Extract the [X, Y] coordinate from the center of the cell holding the provided text.  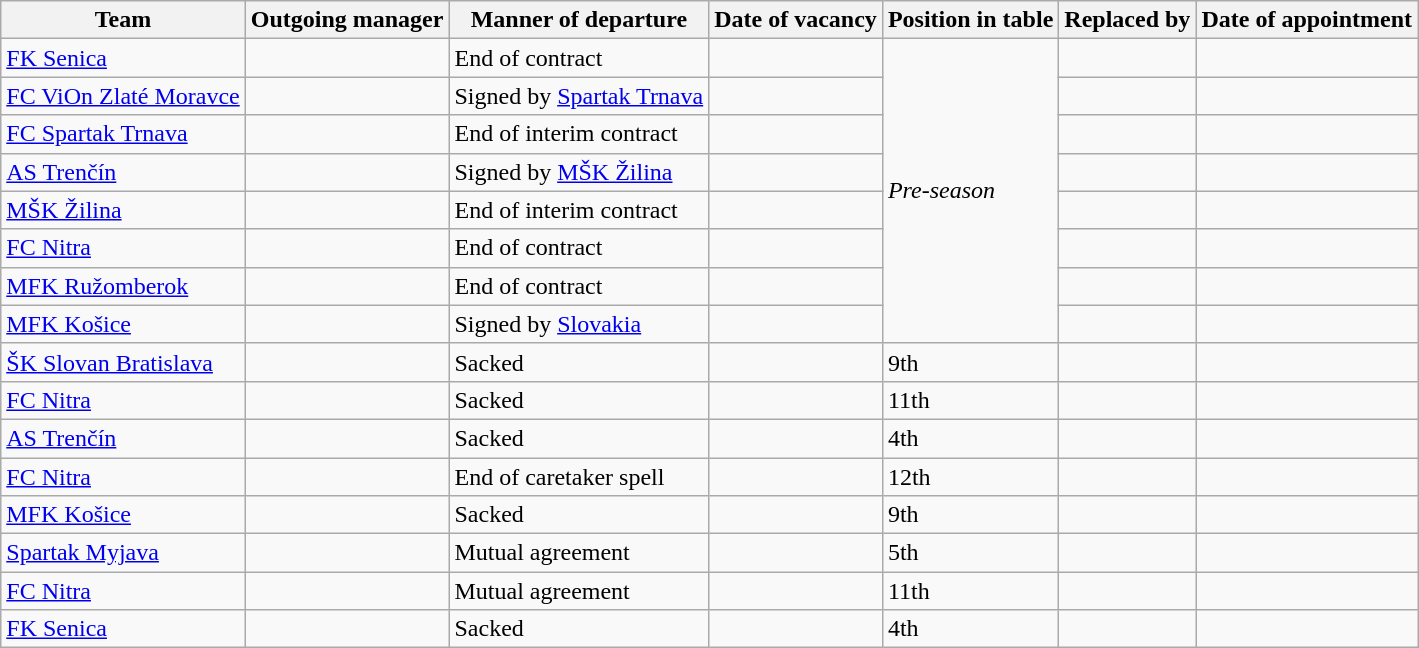
12th [970, 477]
Date of vacancy [796, 20]
MFK Ružomberok [123, 286]
FC ViOn Zlaté Moravce [123, 96]
Pre-season [970, 191]
End of caretaker spell [579, 477]
Position in table [970, 20]
Date of appointment [1307, 20]
Manner of departure [579, 20]
5th [970, 553]
Signed by MŠK Žilina [579, 172]
MŠK Žilina [123, 210]
FC Spartak Trnava [123, 134]
Replaced by [1128, 20]
Outgoing manager [347, 20]
Team [123, 20]
Spartak Myjava [123, 553]
ŠK Slovan Bratislava [123, 362]
Signed by Slovakia [579, 324]
Signed by Spartak Trnava [579, 96]
